Find where the given text appears and provide that cell's center as (X, Y) coordinate. 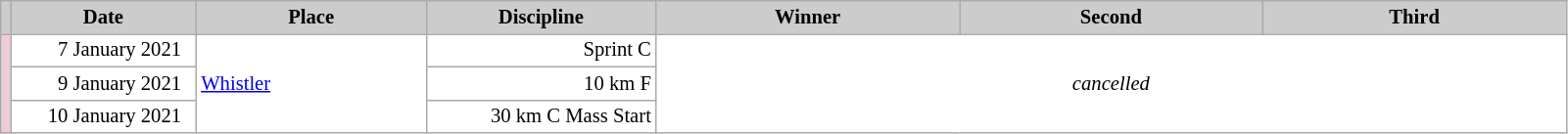
Discipline (541, 17)
Place (311, 17)
30 km C Mass Start (541, 116)
Date (103, 17)
Third (1414, 17)
7 January 2021 (103, 50)
9 January 2021 (103, 83)
Winner (808, 17)
cancelled (1111, 82)
10 January 2021 (103, 116)
10 km F (541, 83)
Second (1112, 17)
Sprint C (541, 50)
Whistler (311, 82)
